Identify which cell holds the provided text, then report its (X, Y) central coordinate. 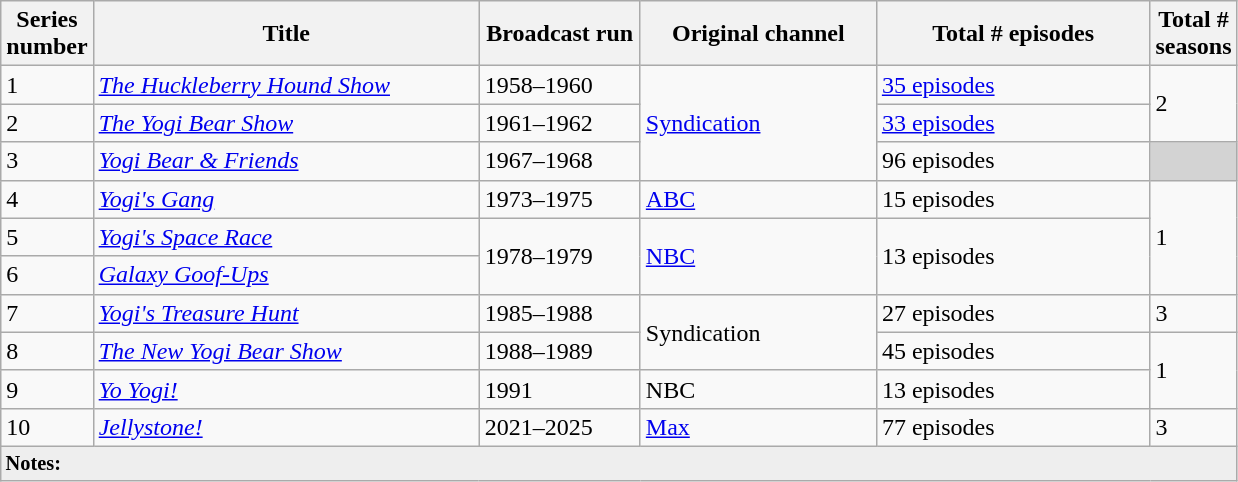
Total # episodes (1013, 34)
1991 (560, 389)
1958–1960 (560, 85)
1961–1962 (560, 123)
5 (47, 237)
96 episodes (1013, 161)
1988–1989 (560, 351)
7 (47, 313)
The New Yogi Bear Show (286, 351)
The Yogi Bear Show (286, 123)
2021–2025 (560, 427)
15 episodes (1013, 199)
Jellystone! (286, 427)
Yogi's Space Race (286, 237)
33 episodes (1013, 123)
77 episodes (1013, 427)
Total # seasons (1194, 34)
Title (286, 34)
Series number (47, 34)
The Huckleberry Hound Show (286, 85)
ABC (758, 199)
6 (47, 275)
Max (758, 427)
Yogi Bear & Friends (286, 161)
1978–1979 (560, 256)
1985–1988 (560, 313)
1967–1968 (560, 161)
8 (47, 351)
4 (47, 199)
Galaxy Goof-Ups (286, 275)
Broadcast run (560, 34)
27 episodes (1013, 313)
35 episodes (1013, 85)
Yogi's Treasure Hunt (286, 313)
9 (47, 389)
1973–1975 (560, 199)
45 episodes (1013, 351)
Yogi's Gang (286, 199)
Notes: (619, 463)
Original channel (758, 34)
10 (47, 427)
Yo Yogi! (286, 389)
